For the text-containing cell, return its midpoint in (X, Y) coordinate format. 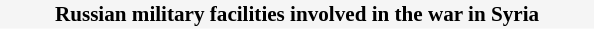
Russian military facilities involved in the war in Syria (297, 14)
